Provide the (x, y) coordinate of the cell's center where the given text is located.  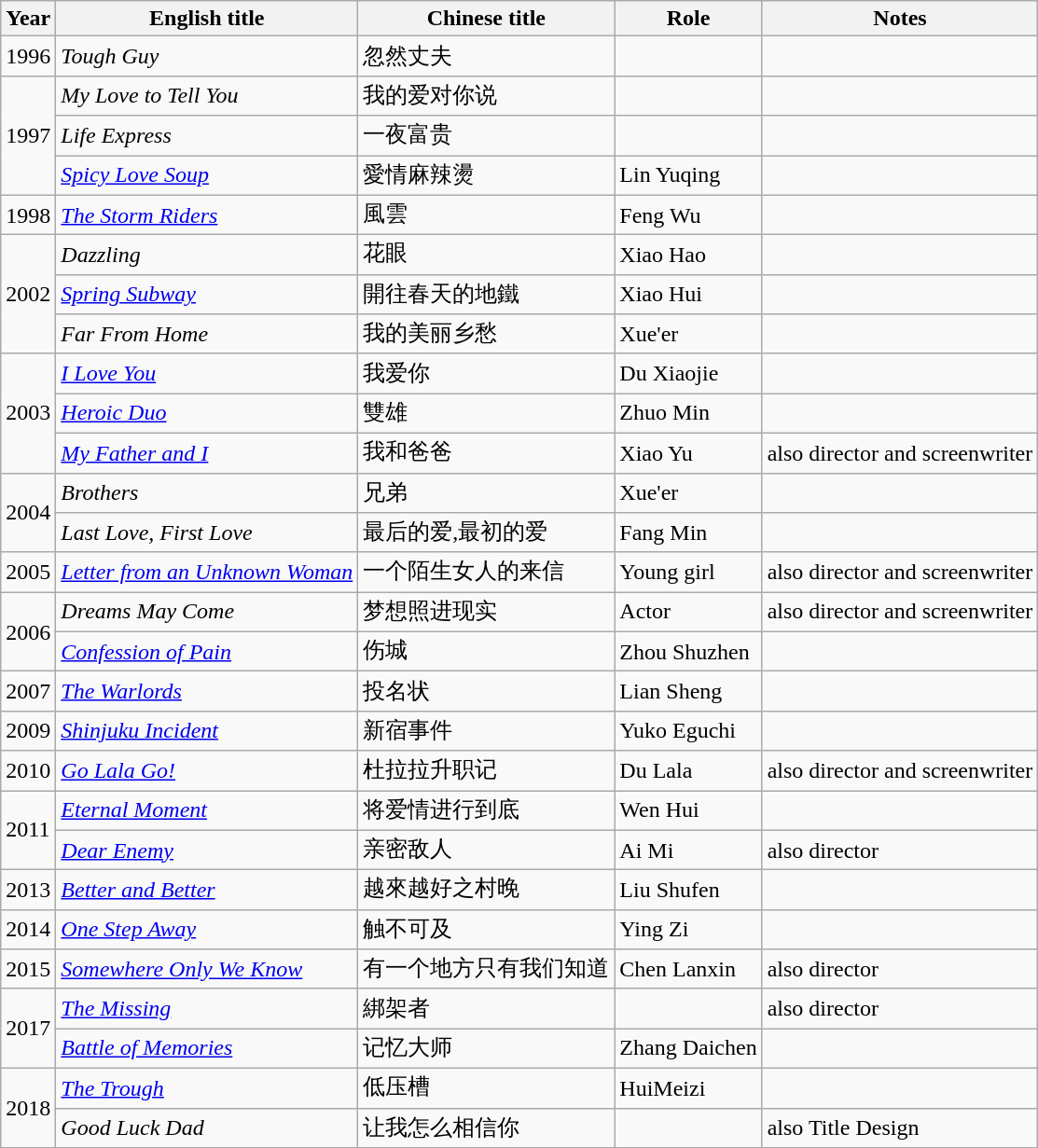
将爱情进行到底 (487, 811)
Life Express (207, 136)
開往春天的地鐵 (487, 295)
Spring Subway (207, 295)
一夜富贵 (487, 136)
Dear Enemy (207, 851)
HuiMeizi (688, 1087)
Du Lala (688, 770)
Chinese title (487, 19)
Ying Zi (688, 929)
新宿事件 (487, 731)
Chen Lanxin (688, 970)
Xiao Hao (688, 256)
2007 (28, 692)
触不可及 (487, 929)
Better and Better (207, 890)
一个陌生女人的来信 (487, 573)
Du Xiaojie (688, 373)
Good Luck Dad (207, 1128)
1996 (28, 56)
梦想照进现实 (487, 612)
2013 (28, 890)
also Title Design (900, 1128)
亲密敌人 (487, 851)
越來越好之村晚 (487, 890)
Shinjuku Incident (207, 731)
風雲 (487, 214)
我的爱对你说 (487, 95)
Feng Wu (688, 214)
杜拉拉升职记 (487, 770)
2018 (28, 1108)
English title (207, 19)
Zhuo Min (688, 414)
低压槽 (487, 1087)
Brothers (207, 492)
2017 (28, 1028)
Notes (900, 19)
Zhou Shuzhen (688, 651)
1998 (28, 214)
I Love You (207, 373)
2011 (28, 830)
让我怎么相信你 (487, 1128)
1997 (28, 135)
Lian Sheng (688, 692)
兄弟 (487, 492)
Eternal Moment (207, 811)
2006 (28, 632)
2009 (28, 731)
One Step Away (207, 929)
Somewhere Only We Know (207, 970)
The Trough (207, 1087)
Battle of Memories (207, 1048)
The Warlords (207, 692)
Confession of Pain (207, 651)
我爱你 (487, 373)
Dazzling (207, 256)
My Father and I (207, 453)
忽然丈夫 (487, 56)
记忆大师 (487, 1048)
我的美丽乡愁 (487, 334)
My Love to Tell You (207, 95)
伤城 (487, 651)
2014 (28, 929)
Spicy Love Soup (207, 175)
投名状 (487, 692)
The Missing (207, 1009)
Zhang Daichen (688, 1048)
Heroic Duo (207, 414)
2003 (28, 413)
Actor (688, 612)
Lin Yuqing (688, 175)
Far From Home (207, 334)
Fang Min (688, 533)
Tough Guy (207, 56)
Wen Hui (688, 811)
最后的爱,最初的爱 (487, 533)
綁架者 (487, 1009)
2002 (28, 295)
Role (688, 19)
花眼 (487, 256)
我和爸爸 (487, 453)
Xiao Yu (688, 453)
2005 (28, 573)
Year (28, 19)
2004 (28, 513)
Dreams May Come (207, 612)
Liu Shufen (688, 890)
2015 (28, 970)
Young girl (688, 573)
Last Love, First Love (207, 533)
Xiao Hui (688, 295)
Ai Mi (688, 851)
雙雄 (487, 414)
The Storm Riders (207, 214)
Letter from an Unknown Woman (207, 573)
愛情麻辣燙 (487, 175)
Yuko Eguchi (688, 731)
有一个地方只有我们知道 (487, 970)
Go Lala Go! (207, 770)
2010 (28, 770)
